Extract the [x, y] coordinate from the center of the cell holding the provided text.  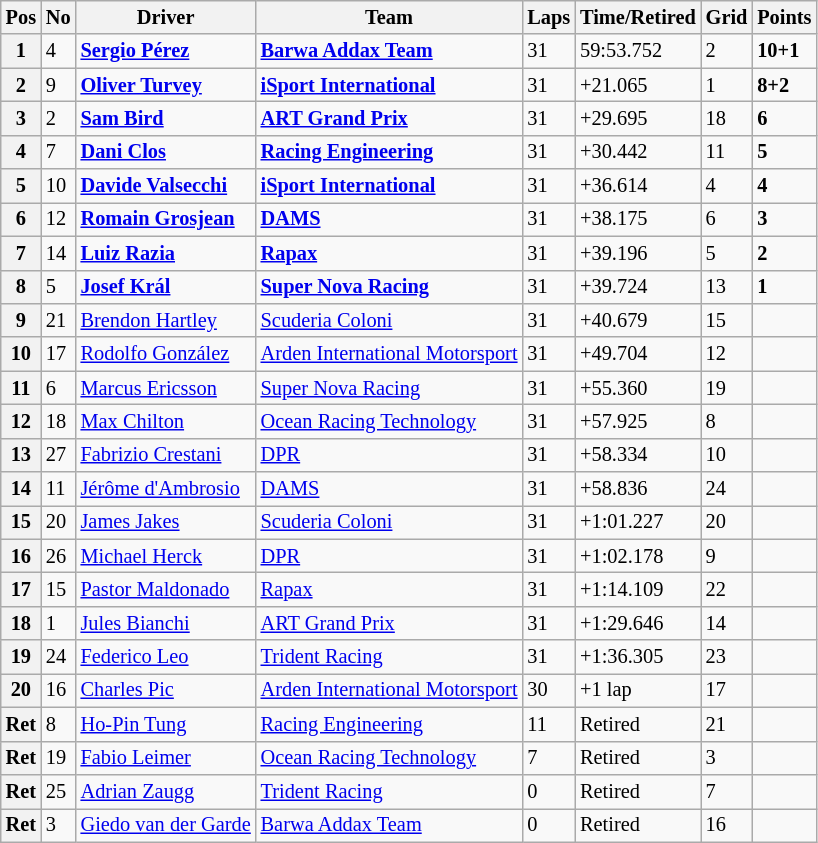
+21.065 [638, 85]
Brendon Hartley [166, 320]
Fabrizio Crestani [166, 455]
+1:36.305 [638, 657]
+1:02.178 [638, 556]
+29.695 [638, 118]
10+1 [784, 51]
Fabio Leimer [166, 758]
Max Chilton [166, 421]
Federico Leo [166, 657]
Sergio Pérez [166, 51]
+1 lap [638, 690]
Luiz Razia [166, 253]
Pastor Maldonado [166, 589]
+55.360 [638, 388]
27 [58, 455]
+38.175 [638, 219]
+1:14.109 [638, 589]
Marcus Ericsson [166, 388]
+1:29.646 [638, 623]
+39.724 [638, 287]
23 [727, 657]
Grid [727, 17]
Time/Retired [638, 17]
Rodolfo González [166, 354]
No [58, 17]
Davide Valsecchi [166, 186]
Driver [166, 17]
Adrian Zaugg [166, 791]
+49.704 [638, 354]
Josef Král [166, 287]
Team [390, 17]
+30.442 [638, 152]
22 [727, 589]
+57.925 [638, 421]
+58.836 [638, 489]
+58.334 [638, 455]
+36.614 [638, 186]
30 [548, 690]
Sam Bird [166, 118]
Jérôme d'Ambrosio [166, 489]
Points [784, 17]
Charles Pic [166, 690]
James Jakes [166, 522]
Michael Herck [166, 556]
Oliver Turvey [166, 85]
Ho-Pin Tung [166, 724]
Pos [21, 17]
Dani Clos [166, 152]
26 [58, 556]
25 [58, 791]
+1:01.227 [638, 522]
+40.679 [638, 320]
8+2 [784, 85]
+39.196 [638, 253]
Giedo van der Garde [166, 825]
Jules Bianchi [166, 623]
Laps [548, 17]
59:53.752 [638, 51]
Romain Grosjean [166, 219]
